Determine the (x, y) coordinate at the center of the cell enclosing the given text.  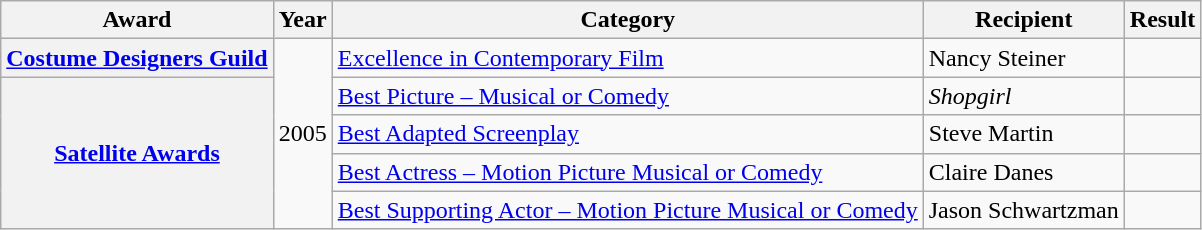
Recipient (1024, 20)
Nancy Steiner (1024, 58)
2005 (302, 134)
Shopgirl (1024, 96)
Steve Martin (1024, 134)
Best Supporting Actor – Motion Picture Musical or Comedy (628, 210)
Costume Designers Guild (137, 58)
Best Picture – Musical or Comedy (628, 96)
Award (137, 20)
Result (1162, 20)
Jason Schwartzman (1024, 210)
Category (628, 20)
Best Adapted Screenplay (628, 134)
Best Actress – Motion Picture Musical or Comedy (628, 172)
Excellence in Contemporary Film (628, 58)
Satellite Awards (137, 153)
Year (302, 20)
Claire Danes (1024, 172)
